Return [X, Y] of the center of cell containing provided text 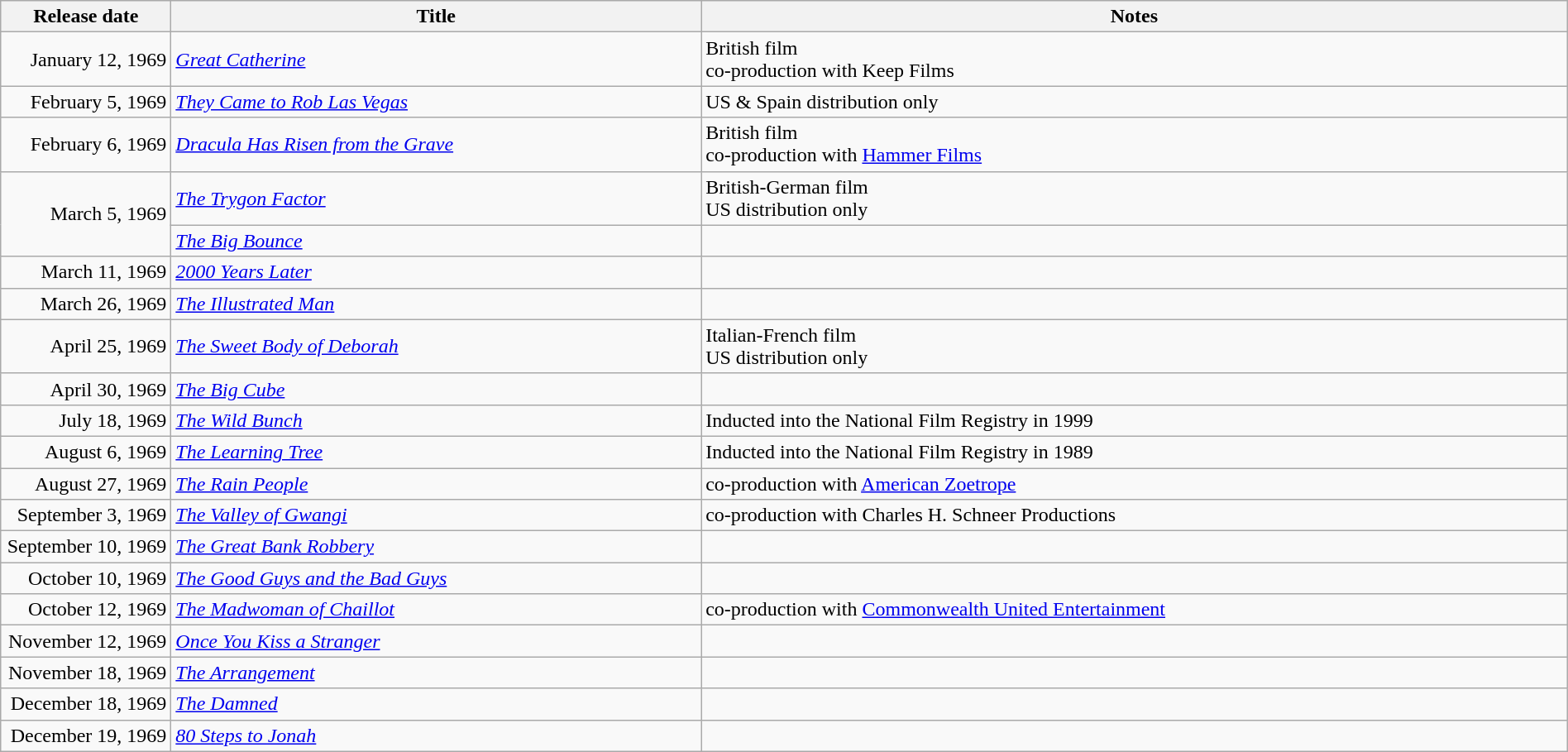
The Great Bank Robbery [437, 547]
Once You Kiss a Stranger [437, 641]
Title [437, 17]
February 6, 1969 [86, 144]
Inducted into the National Film Registry in 1989 [1135, 452]
They Came to Rob Las Vegas [437, 102]
co-production with Charles H. Schneer Productions [1135, 515]
The Madwoman of Chaillot [437, 610]
British filmco-production with Hammer Films [1135, 144]
April 30, 1969 [86, 389]
March 5, 1969 [86, 213]
Release date [86, 17]
September 10, 1969 [86, 547]
The Sweet Body of Deborah [437, 346]
November 12, 1969 [86, 641]
British filmco-production with Keep Films [1135, 60]
The Learning Tree [437, 452]
August 27, 1969 [86, 484]
The Trygon Factor [437, 199]
January 12, 1969 [86, 60]
Great Catherine [437, 60]
The Rain People [437, 484]
July 18, 1969 [86, 420]
The Big Cube [437, 389]
Notes [1135, 17]
November 18, 1969 [86, 673]
December 19, 1969 [86, 735]
Dracula Has Risen from the Grave [437, 144]
September 3, 1969 [86, 515]
August 6, 1969 [86, 452]
80 Steps to Jonah [437, 735]
Italian-French filmUS distribution only [1135, 346]
The Big Bounce [437, 241]
co-production with American Zoetrope [1135, 484]
The Valley of Gwangi [437, 515]
The Wild Bunch [437, 420]
March 26, 1969 [86, 304]
The Illustrated Man [437, 304]
The Arrangement [437, 673]
December 18, 1969 [86, 704]
February 5, 1969 [86, 102]
March 11, 1969 [86, 272]
British-German filmUS distribution only [1135, 199]
2000 Years Later [437, 272]
The Damned [437, 704]
October 10, 1969 [86, 578]
Inducted into the National Film Registry in 1999 [1135, 420]
April 25, 1969 [86, 346]
October 12, 1969 [86, 610]
co-production with Commonwealth United Entertainment [1135, 610]
The Good Guys and the Bad Guys [437, 578]
US & Spain distribution only [1135, 102]
